Pinpoint the cell where the given text exists, returning its [x, y] midpoint coordinate. 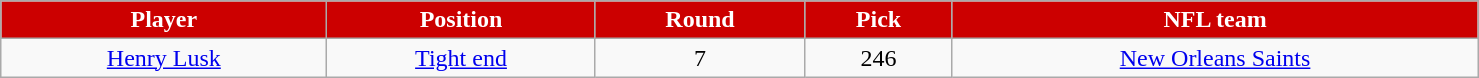
Pick [878, 20]
Tight end [461, 58]
Round [700, 20]
NFL team [1215, 20]
246 [878, 58]
Position [461, 20]
Henry Lusk [164, 58]
7 [700, 58]
Player [164, 20]
New Orleans Saints [1215, 58]
